Identify which cell holds the provided text, then report its [x, y] central coordinate. 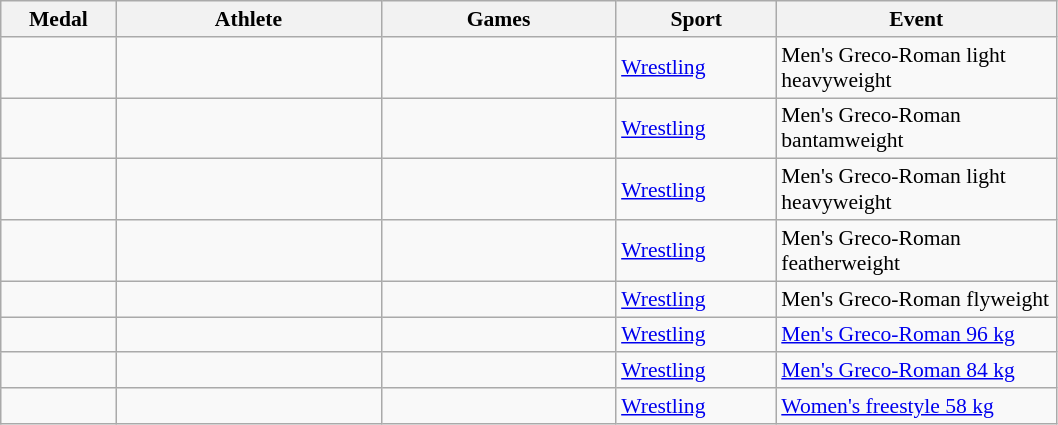
Men's Greco-Roman 96 kg [916, 335]
Event [916, 19]
Men's Greco-Roman featherweight [916, 250]
Men's Greco-Roman flyweight [916, 299]
Men's Greco-Roman bantamweight [916, 128]
Sport [696, 19]
Men's Greco-Roman 84 kg [916, 371]
Games [498, 19]
Athlete [248, 19]
Women's freestyle 58 kg [916, 406]
Medal [58, 19]
